Extract the (x, y) coordinate from the center of the cell holding the provided text.  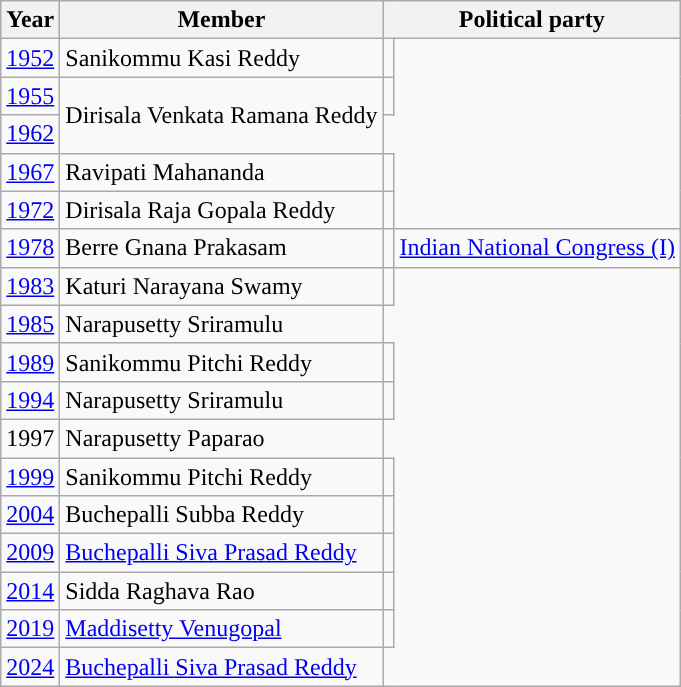
2009 (30, 553)
1955 (30, 96)
1967 (30, 172)
Sidda Raghava Rao (222, 591)
2004 (30, 515)
1999 (30, 477)
1994 (30, 400)
1972 (30, 210)
1952 (30, 58)
Maddisetty Venugopal (222, 629)
Buchepalli Subba Reddy (222, 515)
2019 (30, 629)
1997 (30, 438)
Dirisala Raja Gopala Reddy (222, 210)
Political party (532, 20)
Year (30, 20)
1962 (30, 134)
Member (222, 20)
2014 (30, 591)
2024 (30, 667)
Katuri Narayana Swamy (222, 286)
1983 (30, 286)
Dirisala Venkata Ramana Reddy (222, 115)
1985 (30, 324)
Sanikommu Kasi Reddy (222, 58)
1978 (30, 248)
1989 (30, 362)
Indian National Congress (I) (537, 248)
Narapusetty Paparao (222, 438)
Ravipati Mahananda (222, 172)
Berre Gnana Prakasam (222, 248)
